From the cell containing the given text, extract its center point as (X, Y) coordinate. 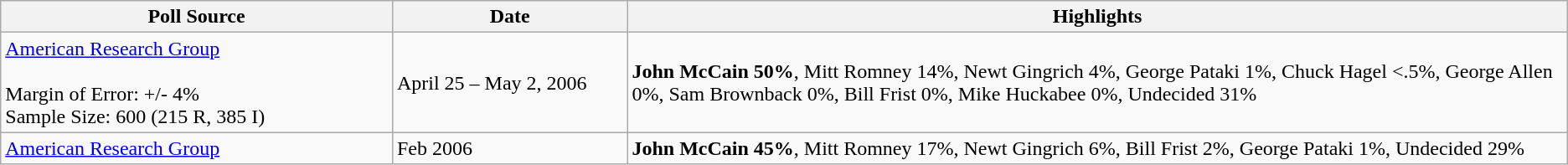
Poll Source (197, 17)
American Research Group (197, 148)
Date (509, 17)
Highlights (1097, 17)
April 25 – May 2, 2006 (509, 82)
American Research GroupMargin of Error: +/- 4% Sample Size: 600 (215 R, 385 I) (197, 82)
John McCain 45%, Mitt Romney 17%, Newt Gingrich 6%, Bill Frist 2%, George Pataki 1%, Undecided 29% (1097, 148)
Feb 2006 (509, 148)
